Locate the cell with the specified text and output its [x, y] center coordinate. 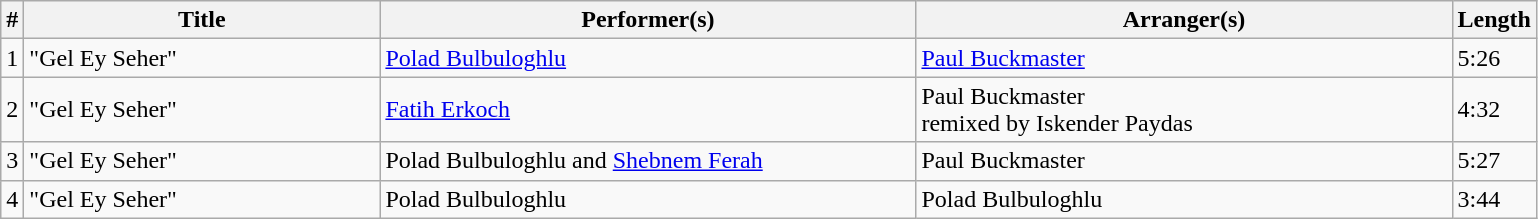
3 [12, 161]
2 [12, 110]
Paul Buckmasterremixed by Iskender Paydas [1184, 110]
# [12, 20]
Polad Bulbuloghlu and Shebnem Ferah [648, 161]
Length [1494, 20]
Title [202, 20]
5:27 [1494, 161]
5:26 [1494, 58]
Fatih Erkoch [648, 110]
Performer(s) [648, 20]
4 [12, 199]
4:32 [1494, 110]
1 [12, 58]
3:44 [1494, 199]
Arranger(s) [1184, 20]
